Extract the (X, Y) coordinate from the center of the cell holding the provided text.  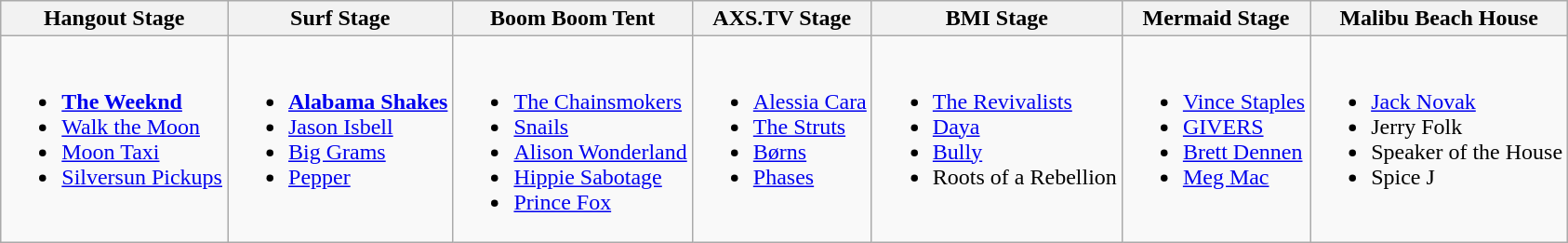
Mermaid Stage (1216, 19)
The RevivalistsDayaBullyRoots of a Rebellion (997, 140)
Hangout Stage (114, 19)
Jack NovakJerry FolkSpeaker of the HouseSpice J (1440, 140)
Alabama ShakesJason IsbellBig GramsPepper (339, 140)
AXS.TV Stage (781, 19)
Alessia CaraThe StrutsBørnsPhases (781, 140)
Malibu Beach House (1440, 19)
Boom Boom Tent (573, 19)
The WeekndWalk the MoonMoon TaxiSilversun Pickups (114, 140)
BMI Stage (997, 19)
Vince StaplesGIVERSBrett DennenMeg Mac (1216, 140)
Surf Stage (339, 19)
The ChainsmokersSnailsAlison WonderlandHippie SabotagePrince Fox (573, 140)
